Return (X, Y) of the center of cell containing provided text 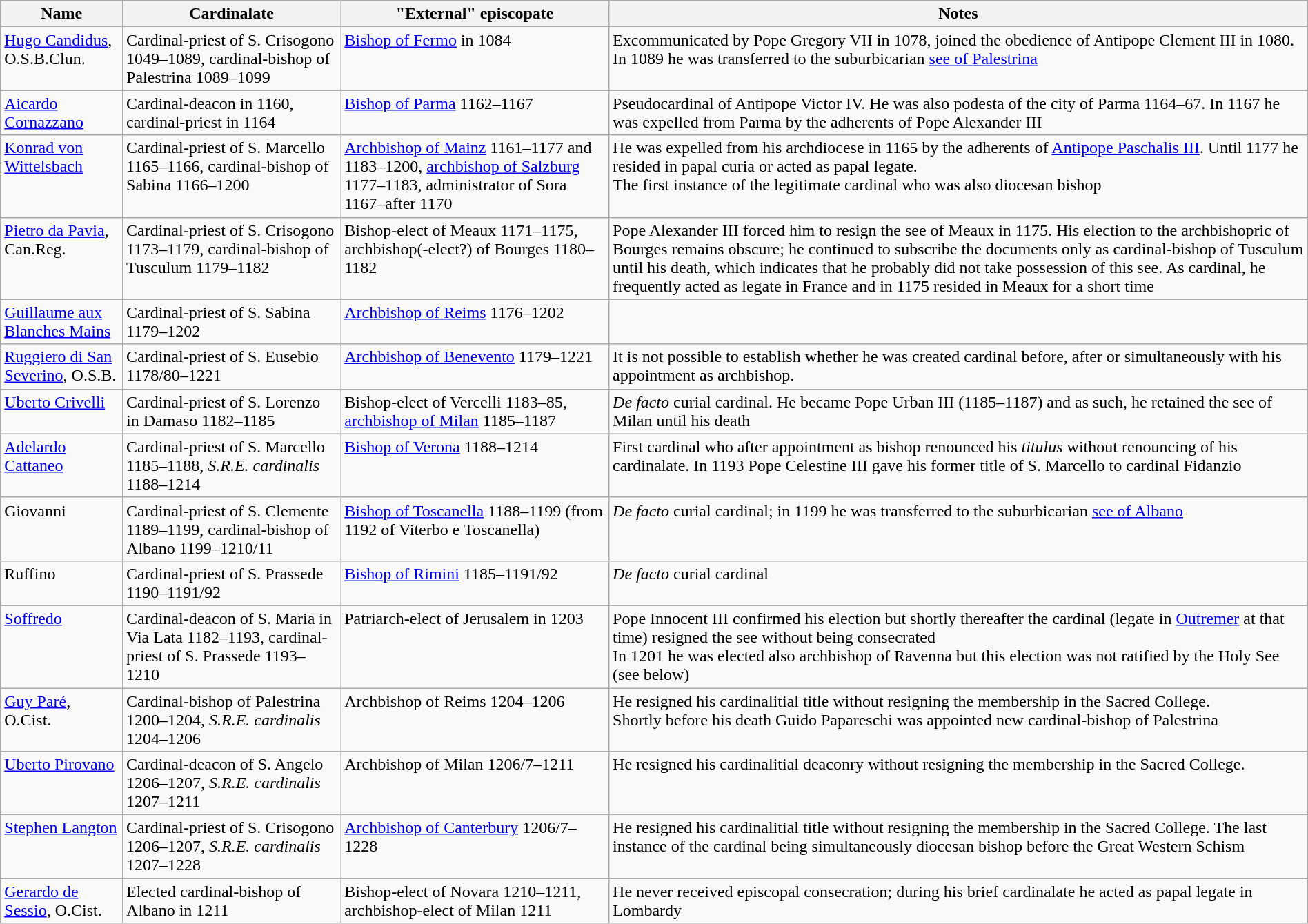
Cardinal-priest of S. Marcello 1185–1188, S.R.E. cardinalis 1188–1214 (232, 465)
Cardinal-priest of S. Crisogono 1206–1207, S.R.E. cardinalis 1207–1228 (232, 847)
Cardinal-priest of S. Sabina 1179–1202 (232, 321)
Cardinal-priest of S. Crisogono 1173–1179, cardinal-bishop of Tusculum 1179–1182 (232, 258)
Bishop of Fermo in 1084 (475, 59)
Cardinal-bishop of Palestrina 1200–1204, S.R.E. cardinalis 1204–1206 (232, 720)
Bishop-elect of Meaux 1171–1175, archbishop(-elect?) of Bourges 1180–1182 (475, 258)
Bishop of Parma 1162–1167 (475, 113)
Name (62, 14)
It is not possible to establish whether he was created cardinal before, after or simultaneously with his appointment as archbishop. (959, 367)
He never received episcopal consecration; during his brief cardinalate he acted as papal legate in Lombardy (959, 901)
Cardinal-deacon of S. Angelo 1206–1207, S.R.E. cardinalis 1207–1211 (232, 783)
He resigned his cardinalitial deaconry without resigning the membership in the Sacred College. (959, 783)
Pietro da Pavia, Can.Reg. (62, 258)
Gerardo de Sessio, O.Cist. (62, 901)
"External" episcopate (475, 14)
Archbishop of Benevento 1179–1221 (475, 367)
Bishop of Toscanella 1188–1199 (from 1192 of Viterbo e Toscanella) (475, 529)
Cardinal-priest of S. Eusebio 1178/80–1221 (232, 367)
Archbishop of Milan 1206/7–1211 (475, 783)
Cardinal-priest of S. Marcello 1165–1166, cardinal-bishop of Sabina 1166–1200 (232, 177)
Bishop of Verona 1188–1214 (475, 465)
Cardinal-priest of S. Prassede 1190–1191/92 (232, 583)
Patriarch-elect of Jerusalem in 1203 (475, 647)
Notes (959, 14)
Bishop of Rimini 1185–1191/92 (475, 583)
Soffredo (62, 647)
De facto curial cardinal; in 1199 he was transferred to the suburbicarian see of Albano (959, 529)
Cardinal-priest of S. Crisogono 1049–1089, cardinal-bishop of Palestrina 1089–1099 (232, 59)
Archbishop of Reims 1204–1206 (475, 720)
Guy Paré, O.Cist. (62, 720)
Uberto Pirovano (62, 783)
Aicardo Cornazzano (62, 113)
Adelardo Cattaneo (62, 465)
Archbishop of Reims 1176–1202 (475, 321)
Cardinal-priest of S. Clemente 1189–1199, cardinal-bishop of Albano 1199–1210/11 (232, 529)
Giovanni (62, 529)
Cardinal-priest of S. Lorenzo in Damaso 1182–1185 (232, 411)
Hugo Candidus, O.S.B.Clun. (62, 59)
Cardinal-deacon of S. Maria in Via Lata 1182–1193, cardinal-priest of S. Prassede 1193–1210 (232, 647)
Archbishop of Mainz 1161–1177 and 1183–1200, archbishop of Salzburg 1177–1183, administrator of Sora 1167–after 1170 (475, 177)
Cardinal-deacon in 1160, cardinal-priest in 1164 (232, 113)
Elected cardinal-bishop of Albano in 1211 (232, 901)
Cardinalate (232, 14)
Uberto Crivelli (62, 411)
De facto curial cardinal. He became Pope Urban III (1185–1187) and as such, he retained the see of Milan until his death (959, 411)
Ruggiero di San Severino, O.S.B. (62, 367)
Konrad von Wittelsbach (62, 177)
Archbishop of Canterbury 1206/7–1228 (475, 847)
De facto curial cardinal (959, 583)
Guillaume aux Blanches Mains (62, 321)
Stephen Langton (62, 847)
Ruffino (62, 583)
Bishop-elect of Novara 1210–1211, archbishop-elect of Milan 1211 (475, 901)
Bishop-elect of Vercelli 1183–85, archbishop of Milan 1185–1187 (475, 411)
